Locate the cell with the specified text and output its [x, y] center coordinate. 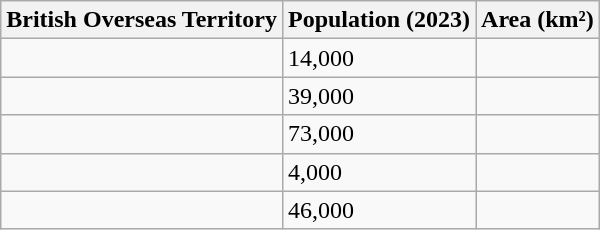
British Overseas Territory [142, 20]
14,000 [378, 58]
Area (km²) [538, 20]
39,000 [378, 96]
73,000 [378, 134]
4,000 [378, 172]
46,000 [378, 210]
Population (2023) [378, 20]
